Determine the (x, y) coordinate at the center of the cell enclosing the given text.  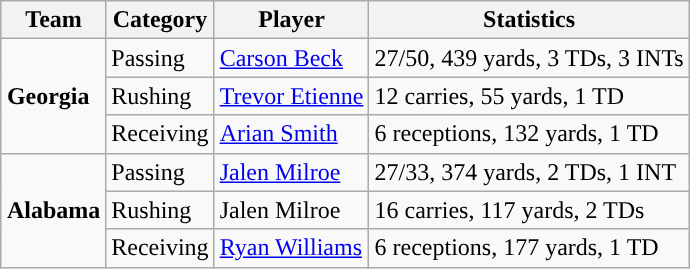
27/33, 374 yards, 2 TDs, 1 INT (529, 172)
6 receptions, 177 yards, 1 TD (529, 248)
Trevor Etienne (292, 96)
Statistics (529, 20)
Team (53, 20)
12 carries, 55 yards, 1 TD (529, 96)
Player (292, 20)
Arian Smith (292, 134)
Carson Beck (292, 58)
6 receptions, 132 yards, 1 TD (529, 134)
27/50, 439 yards, 3 TDs, 3 INTs (529, 58)
Alabama (53, 210)
Category (160, 20)
Ryan Williams (292, 248)
Georgia (53, 96)
16 carries, 117 yards, 2 TDs (529, 210)
